Scan for the cell matching the given text and deliver its (X, Y) coordinate at center. 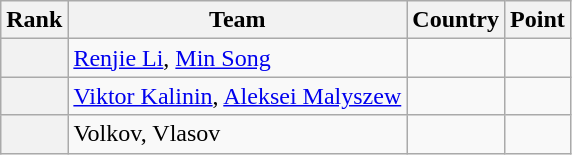
Renjie Li, Min Song (238, 58)
Rank (34, 20)
Viktor Kalinin, Aleksei Malyszew (238, 96)
Point (538, 20)
Volkov, Vlasov (238, 134)
Team (238, 20)
Country (456, 20)
